Determine the [X, Y] coordinate at the center of the cell enclosing the given text.  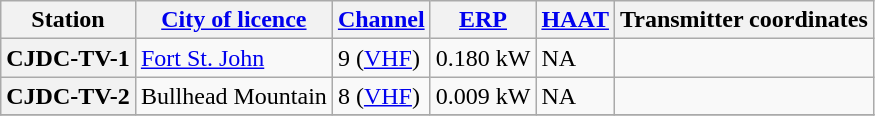
8 (VHF) [381, 96]
City of licence [234, 20]
Fort St. John [234, 58]
CJDC-TV-2 [68, 96]
HAAT [576, 20]
Bullhead Mountain [234, 96]
ERP [483, 20]
0.009 kW [483, 96]
Station [68, 20]
9 (VHF) [381, 58]
0.180 kW [483, 58]
CJDC-TV-1 [68, 58]
Transmitter coordinates [744, 20]
Channel [381, 20]
